Output the [X, Y] coordinate of the center of the cell containing the given text.  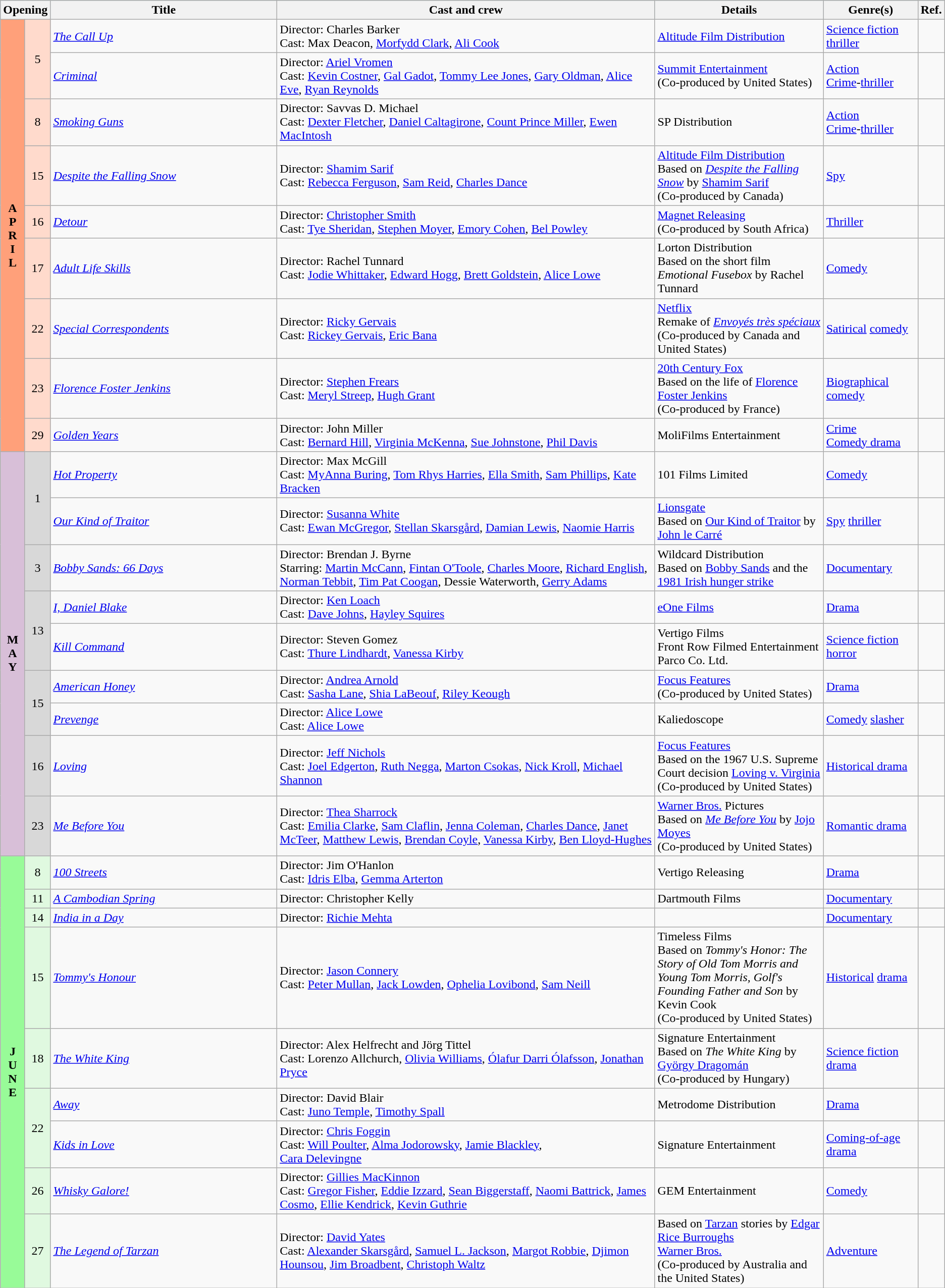
Smoking Guns [164, 122]
Director: David Blair Cast: Juno Temple, Timothy Spall [466, 1104]
17 [37, 269]
Wildcard Distribution Based on Bobby Sands and the 1981 Irish hunger strike [739, 567]
20th Century Fox Based on the life of Florence Foster Jenkins (Co-produced by France) [739, 389]
Cast and crew [466, 10]
Lorton Distribution Based on the short film Emotional Fusebox by Rachel Tunnard [739, 269]
Director: Jason Connery Cast: Peter Mullan, Jack Lowden, Ophelia Lovibond, Sam Neill [466, 978]
29 [37, 435]
Me Before You [164, 826]
Director: Christopher Smith Cast: Tye Sheridan, Stephen Moyer, Emory Cohen, Bel Powley [466, 222]
Comedy slasher [870, 720]
Director: Charles Barker Cast: Max Deacon, Morfydd Clark, Ali Cook [466, 36]
Focus Features (Co-produced by United States) [739, 686]
Tommy's Honour [164, 978]
JUNE [13, 1072]
Director: Max McGill Cast: MyAnna Buring, Tom Rhys Harries, Ella Smith, Sam Phillips, Kate Bracken [466, 474]
Adventure [870, 1251]
Kids in Love [164, 1144]
Director: Alice Lowe Cast: Alice Lowe [466, 720]
Vertigo Releasing [739, 872]
Biographical comedy [870, 389]
American Honey [164, 686]
eOne Films [739, 608]
Title [164, 10]
MAY [13, 654]
3 [37, 567]
MoliFilms Entertainment [739, 435]
A Cambodian Spring [164, 898]
Despite the Falling Snow [164, 176]
Coming-of-age drama [870, 1144]
Prevenge [164, 720]
Director: Savvas D. Michael Cast: Dexter Fletcher, Daniel Caltagirone, Count Prince Miller, Ewen MacIntosh [466, 122]
Florence Foster Jenkins [164, 389]
Altitude Film Distribution Based on Despite the Falling Snow by Shamim Sarif (Co-produced by Canada) [739, 176]
Kaliedoscope [739, 720]
13 [37, 631]
Director: Stephen Frears Cast: Meryl Streep, Hugh Grant [466, 389]
Netflix Remake of Envoyés très spéciaux (Co-produced by Canada and United States) [739, 328]
Director: Shamim Sarif Cast: Rebecca Ferguson, Sam Reid, Charles Dance [466, 176]
Director: David Yates Cast: Alexander Skarsgård, Samuel L. Jackson, Margot Robbie, Djimon Hounsou, Jim Broadbent, Christoph Waltz [466, 1251]
Special Correspondents [164, 328]
Director: Ariel Vromen Cast: Kevin Costner, Gal Gadot, Tommy Lee Jones, Gary Oldman, Alice Eve, Ryan Reynolds [466, 76]
Director: Chris Foggin Cast: Will Poulter, Alma Jodorowsky, Jamie Blackley, Cara Delevingne [466, 1144]
Satirical comedy [870, 328]
Thriller [870, 222]
Away [164, 1104]
Altitude Film Distribution [739, 36]
Metrodome Distribution [739, 1104]
Spy thriller [870, 521]
Criminal [164, 76]
APRIL [13, 236]
Warner Bros. Pictures Based on Me Before You by Jojo Moyes (Co-produced by United States) [739, 826]
The Call Up [164, 36]
Science fiction horror [870, 647]
Director: Gillies MacKinnon Cast: Gregor Fisher, Eddie Izzard, Sean Biggerstaff, Naomi Battrick, James Cosmo, Ellie Kendrick, Kevin Guthrie [466, 1191]
Director: Richie Mehta [466, 918]
GEM Entertainment [739, 1191]
Opening [25, 10]
Signature Entertainment [739, 1144]
100 Streets [164, 872]
Based on Tarzan stories by Edgar Rice Burroughs Warner Bros. (Co-produced by Australia and the United States) [739, 1251]
Director: Christopher Kelly [466, 898]
Focus Features Based on the 1967 U.S. Supreme Court decision Loving v. Virginia (Co-produced by United States) [739, 766]
Magnet Releasing (Co-produced by South Africa) [739, 222]
Signature Entertainment Based on The White King by György Dragomán (Co-produced by Hungary) [739, 1058]
Director: John Miller Cast: Bernard Hill, Virginia McKenna, Sue Johnstone, Phil Davis [466, 435]
The White King [164, 1058]
5 [37, 60]
India in a Day [164, 918]
Bobby Sands: 66 Days [164, 567]
Detour [164, 222]
Director: Rachel Tunnard Cast: Jodie Whittaker, Edward Hogg, Brett Goldstein, Alice Lowe [466, 269]
Romantic drama [870, 826]
Director: Ken Loach Cast: Dave Johns, Hayley Squires [466, 608]
101 Films Limited [739, 474]
Lionsgate Based on Our Kind of Traitor by John le Carré [739, 521]
Director: Alex Helfrecht and Jörg Tittel Cast: Lorenzo Allchurch, Olivia Williams, Ólafur Darri Ólafsson, Jonathan Pryce [466, 1058]
18 [37, 1058]
Dartmouth Films [739, 898]
Details [739, 10]
The Legend of Tarzan [164, 1251]
Hot Property [164, 474]
26 [37, 1191]
27 [37, 1251]
Summit Entertainment (Co-produced by United States) [739, 76]
Golden Years [164, 435]
Director: Ricky Gervais Cast: Rickey Gervais, Eric Bana [466, 328]
Ref. [931, 10]
Director: Jim O'Hanlon Cast: Idris Elba, Gemma Arterton [466, 872]
14 [37, 918]
Spy [870, 176]
Crime Comedy drama [870, 435]
Director: Jeff Nichols Cast: Joel Edgerton, Ruth Negga, Marton Csokas, Nick Kroll, Michael Shannon [466, 766]
I, Daniel Blake [164, 608]
Kill Command [164, 647]
Genre(s) [870, 10]
1 [37, 498]
Director: Andrea Arnold Cast: Sasha Lane, Shia LaBeouf, Riley Keough [466, 686]
Whisky Galore! [164, 1191]
Vertigo FilmsFront Row Filmed Entertainment Parco Co. Ltd. [739, 647]
Our Kind of Traitor [164, 521]
Adult Life Skills [164, 269]
Science fiction drama [870, 1058]
Science fiction thriller [870, 36]
SP Distribution [739, 122]
Loving [164, 766]
11 [37, 898]
Director: Susanna White Cast: Ewan McGregor, Stellan Skarsgård, Damian Lewis, Naomie Harris [466, 521]
Director: Steven Gomez Cast: Thure Lindhardt, Vanessa Kirby [466, 647]
